Find where the given text appears and provide that cell's center as [x, y] coordinate. 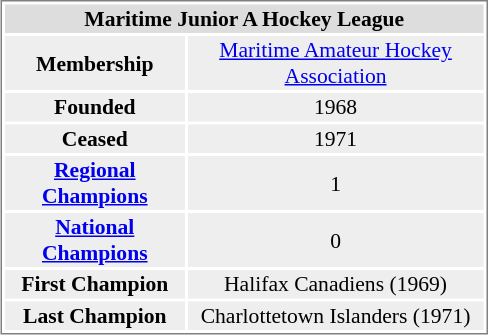
1968 [336, 107]
Maritime Amateur Hockey Association [336, 63]
Founded [95, 107]
Halifax Canadiens (1969) [336, 284]
Ceased [95, 138]
1971 [336, 138]
Regional Champions [95, 183]
Maritime Junior A Hockey League [244, 18]
National Champions [95, 240]
First Champion [95, 284]
0 [336, 240]
Membership [95, 63]
1 [336, 183]
Last Champion [95, 316]
Charlottetown Islanders (1971) [336, 316]
